For the text-containing cell, return its midpoint in [x, y] coordinate format. 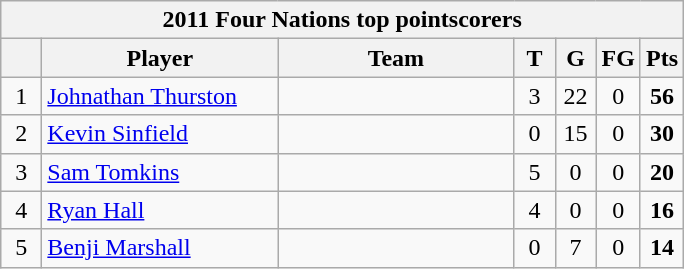
Player [160, 58]
15 [576, 134]
Sam Tomkins [160, 172]
G [576, 58]
30 [662, 134]
Pts [662, 58]
2 [22, 134]
14 [662, 248]
Johnathan Thurston [160, 96]
Kevin Sinfield [160, 134]
FG [618, 58]
20 [662, 172]
1 [22, 96]
2011 Four Nations top pointscorers [342, 20]
22 [576, 96]
16 [662, 210]
T [534, 58]
Ryan Hall [160, 210]
56 [662, 96]
7 [576, 248]
Team [396, 58]
Benji Marshall [160, 248]
